Return the [x, y] coordinate for the center point of the cell that contains the specified text.  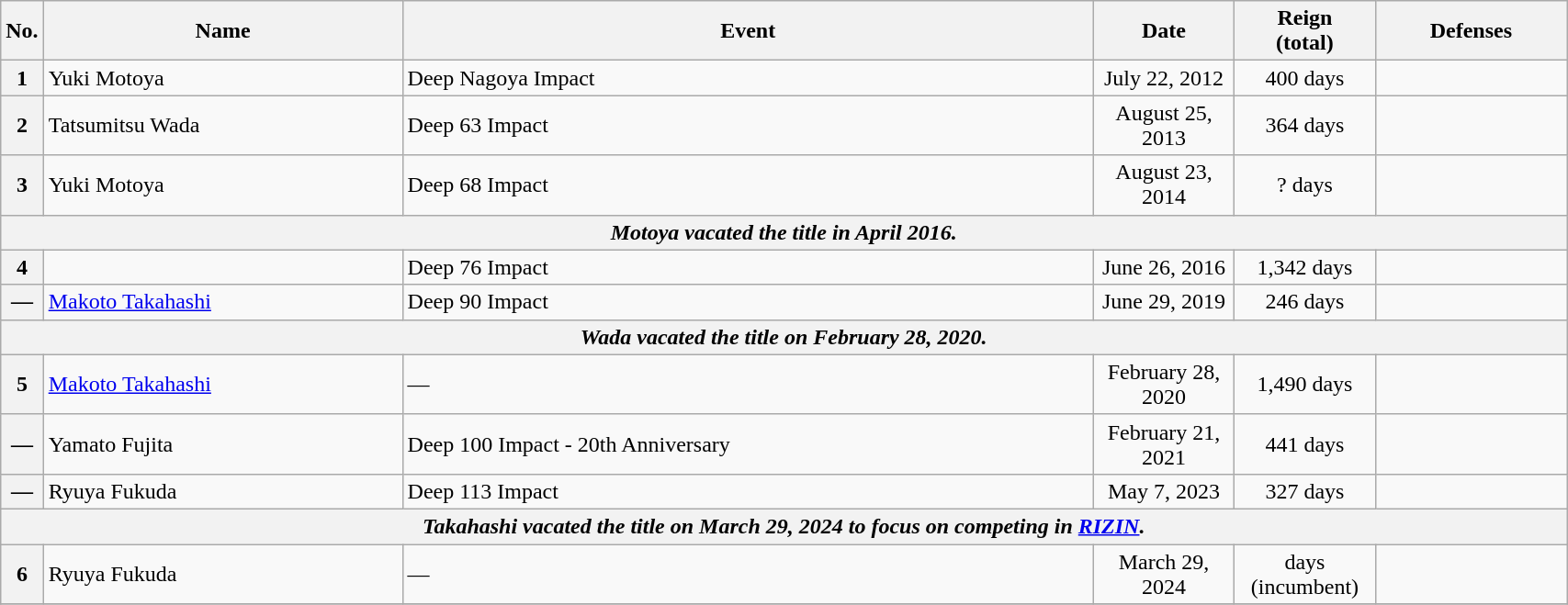
6 [22, 573]
5 [22, 384]
August 25, 2013 [1163, 125]
Motoya vacated the title in April 2016. [784, 232]
Deep 113 Impact [748, 491]
1,342 days [1304, 267]
June 29, 2019 [1163, 302]
Deep 76 Impact [748, 267]
July 22, 2012 [1163, 78]
Name [222, 31]
364 days [1304, 125]
February 28, 2020 [1163, 384]
Deep 100 Impact - 20th Anniversary [748, 444]
Deep 90 Impact [748, 302]
3 [22, 185]
Wada vacated the title on February 28, 2020. [784, 337]
Defenses [1471, 31]
Date [1163, 31]
March 29, 2024 [1163, 573]
? days [1304, 185]
Tatsumitsu Wada [222, 125]
1 [22, 78]
327 days [1304, 491]
February 21, 2021 [1163, 444]
Deep 68 Impact [748, 185]
Takahashi vacated the title on March 29, 2024 to focus on competing in RIZIN. [784, 526]
246 days [1304, 302]
Event [748, 31]
Deep 63 Impact [748, 125]
May 7, 2023 [1163, 491]
Deep Nagoya Impact [748, 78]
400 days [1304, 78]
June 26, 2016 [1163, 267]
days(incumbent) [1304, 573]
Yamato Fujita [222, 444]
4 [22, 267]
441 days [1304, 444]
August 23, 2014 [1163, 185]
2 [22, 125]
No. [22, 31]
1,490 days [1304, 384]
Reign(total) [1304, 31]
